Extract the (X, Y) coordinate from the center of the cell holding the provided text.  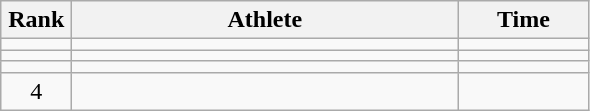
Athlete (265, 20)
Rank (36, 20)
Time (524, 20)
4 (36, 91)
